Locate the cell with the specified text and output its (x, y) center coordinate. 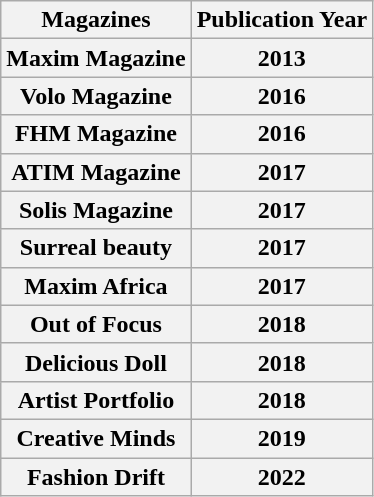
Publication Year (282, 20)
2013 (282, 58)
Creative Minds (96, 438)
Surreal beauty (96, 248)
Out of Focus (96, 324)
Solis Magazine (96, 210)
Volo Magazine (96, 96)
Artist Portfolio (96, 400)
Maxim Africa (96, 286)
FHM Magazine (96, 134)
2022 (282, 477)
Fashion Drift (96, 477)
2019 (282, 438)
Maxim Magazine (96, 58)
Magazines (96, 20)
ATIM Magazine (96, 172)
Delicious Doll (96, 362)
